Capture the cell that displays the provided text and extract its [X, Y] central coordinate. 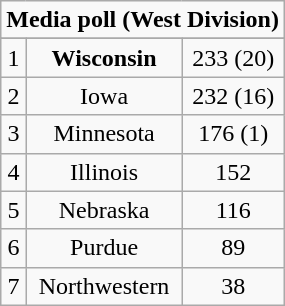
152 [233, 172]
116 [233, 210]
Iowa [104, 96]
Minnesota [104, 134]
3 [14, 134]
Purdue [104, 248]
6 [14, 248]
Nebraska [104, 210]
232 (16) [233, 96]
Media poll (West Division) [143, 20]
4 [14, 172]
7 [14, 286]
233 (20) [233, 58]
Wisconsin [104, 58]
5 [14, 210]
Illinois [104, 172]
2 [14, 96]
Northwestern [104, 286]
38 [233, 286]
89 [233, 248]
176 (1) [233, 134]
1 [14, 58]
